Extract the [x, y] coordinate from the center of the cell holding the provided text.  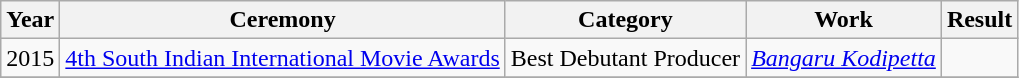
Bangaru Kodipetta [844, 58]
Work [844, 20]
4th South Indian International Movie Awards [282, 58]
Year [30, 20]
Result [979, 20]
Ceremony [282, 20]
Category [625, 20]
2015 [30, 58]
Best Debutant Producer [625, 58]
